Pinpoint the cell where the given text exists, returning its (x, y) midpoint coordinate. 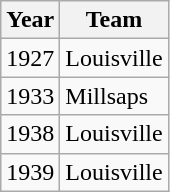
Millsaps (114, 96)
Year (30, 20)
1939 (30, 172)
1933 (30, 96)
Team (114, 20)
1927 (30, 58)
1938 (30, 134)
